Return the (X, Y) coordinate for the center point of the cell that contains the specified text.  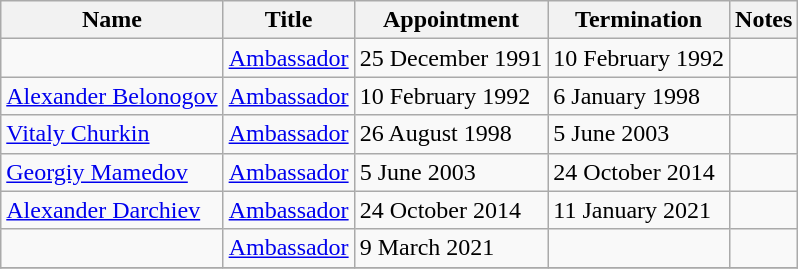
26 August 1998 (451, 134)
Name (112, 20)
Alexander Darchiev (112, 210)
11 January 2021 (639, 210)
Appointment (451, 20)
9 March 2021 (451, 248)
Title (288, 20)
Vitaly Churkin (112, 134)
6 January 1998 (639, 96)
25 December 1991 (451, 58)
Alexander Belonogov (112, 96)
Notes (764, 20)
Termination (639, 20)
Georgiy Mamedov (112, 172)
